Determine the (X, Y) coordinate at the center of the cell enclosing the given text.  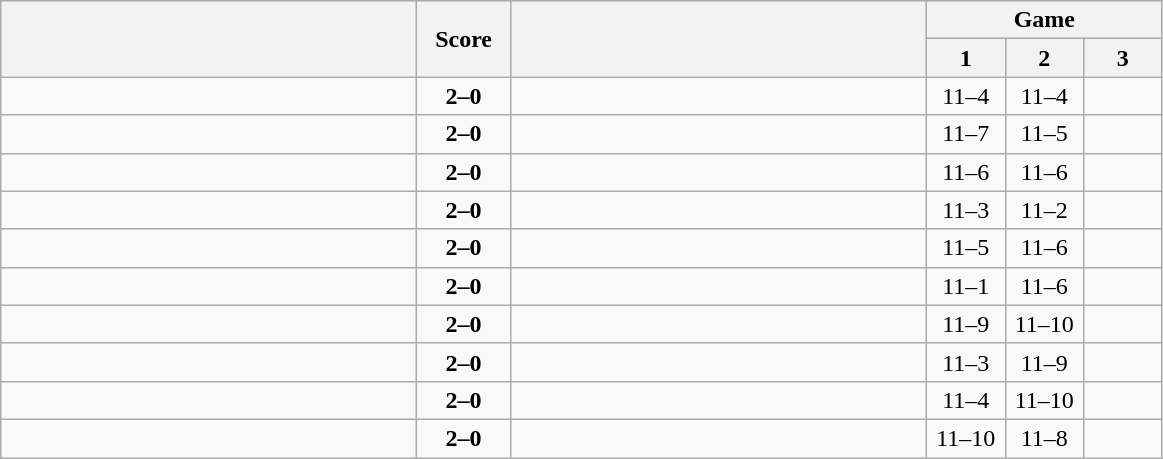
3 (1124, 58)
Score (464, 39)
Game (1044, 20)
11–8 (1044, 438)
2 (1044, 58)
11–2 (1044, 210)
11–1 (966, 286)
1 (966, 58)
11–7 (966, 134)
